Identify which cell holds the provided text, then report its (x, y) central coordinate. 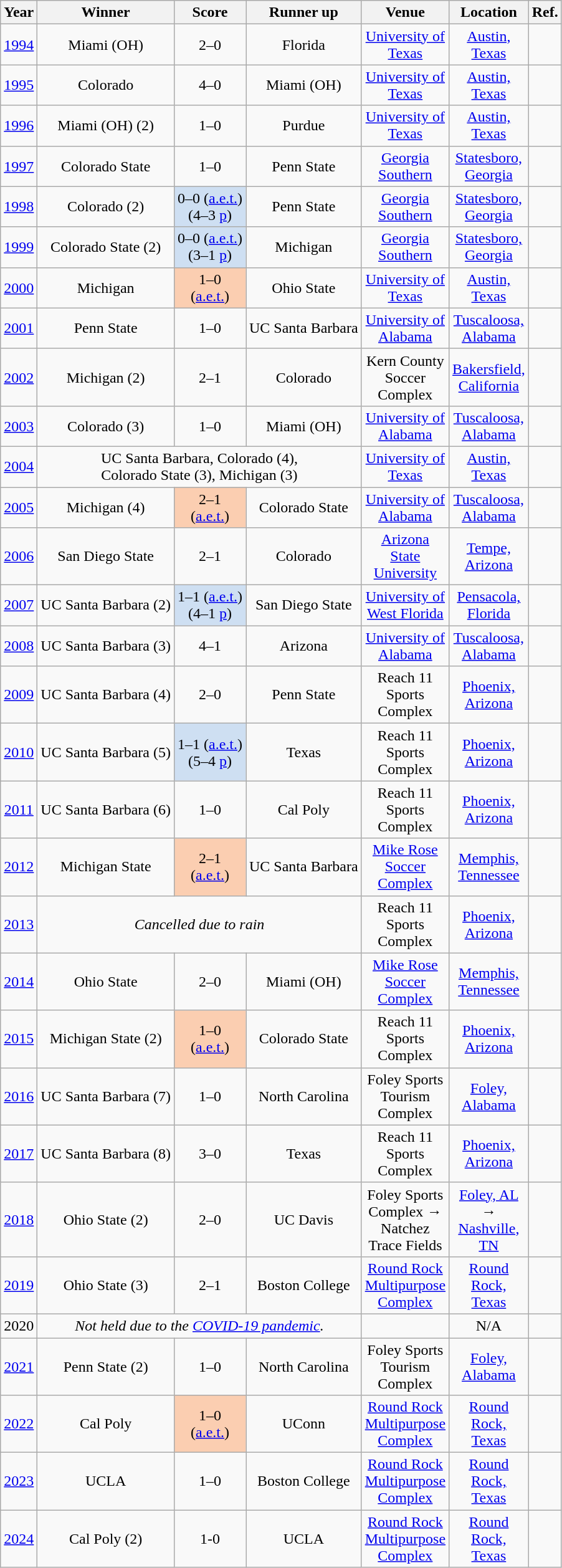
Cancelled due to rain (199, 924)
UC Santa Barbara (8) (106, 1154)
1–1 (a.e.t.)(4–1 p) (209, 606)
Colorado (2) (106, 207)
Michigan (2) (106, 377)
0–0 (a.e.t.)(4–3 p) (209, 207)
2015 (19, 1039)
Colorado State (2) (106, 247)
Kern County Soccer Complex (405, 377)
Bakersfield,California (489, 377)
2000 (19, 288)
2010 (19, 752)
Michigan (4) (106, 507)
2017 (19, 1154)
Year (19, 12)
Colorado (3) (106, 426)
Foley Sports Complex → Natchez Trace Fields (405, 1219)
N/A (489, 1326)
2018 (19, 1219)
Michigan State (106, 867)
UC Davis (303, 1219)
2004 (19, 466)
1-0 (209, 1539)
UC Santa Barbara (4) (106, 695)
Tempe,Arizona (489, 557)
Miami (OH) (2) (106, 126)
Not held due to the COVID-19 pandemic. (199, 1326)
Score (209, 12)
2006 (19, 557)
4–1 (209, 646)
2023 (19, 1481)
UC Santa Barbara (3) (106, 646)
Ref. (545, 12)
Foley, AL →Nashville, TN (489, 1219)
UConn (303, 1424)
UC Santa Barbara (7) (106, 1096)
2011 (19, 810)
1–1 (a.e.t.)(5–4 p) (209, 752)
1997 (19, 166)
4–0 (209, 85)
2019 (19, 1285)
Location (489, 12)
2005 (19, 507)
2009 (19, 695)
UC Santa Barbara (2) (106, 606)
Arizona State University (405, 557)
2021 (19, 1366)
2001 (19, 328)
1995 (19, 85)
Penn State (2) (106, 1366)
Ohio State (3) (106, 1285)
2002 (19, 377)
0–0 (a.e.t.)(3–1 p) (209, 247)
2013 (19, 924)
2008 (19, 646)
1996 (19, 126)
University of West Florida (405, 606)
Pensacola,Florida (489, 606)
3–0 (209, 1154)
2016 (19, 1096)
Runner up (303, 12)
Purdue (303, 126)
UC Santa Barbara, Colorado (4),Colorado State (3), Michigan (3) (199, 466)
1994 (19, 45)
1998 (19, 207)
Florida (303, 45)
Venue (405, 12)
Cal Poly (2) (106, 1539)
2012 (19, 867)
Arizona (303, 646)
2014 (19, 982)
UC Santa Barbara (5) (106, 752)
2020 (19, 1326)
UC Santa Barbara (6) (106, 810)
2007 (19, 606)
Winner (106, 12)
Ohio State (2) (106, 1219)
2024 (19, 1539)
2003 (19, 426)
2022 (19, 1424)
1999 (19, 247)
Michigan State (2) (106, 1039)
